Determine the (x, y) coordinate at the center of the cell enclosing the given text.  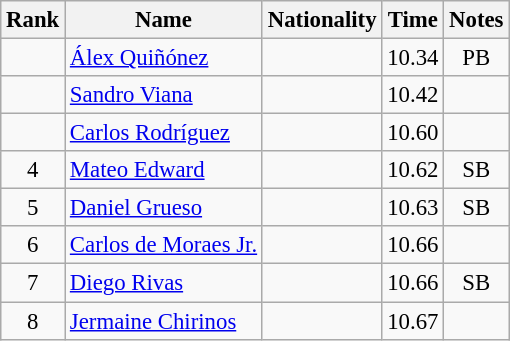
7 (33, 283)
Carlos Rodríguez (164, 133)
Name (164, 20)
6 (33, 245)
Álex Quiñónez (164, 58)
Rank (33, 20)
Mateo Edward (164, 170)
8 (33, 321)
10.60 (413, 133)
10.42 (413, 95)
Notes (476, 20)
10.62 (413, 170)
PB (476, 58)
10.34 (413, 58)
10.63 (413, 208)
Jermaine Chirinos (164, 321)
10.67 (413, 321)
Sandro Viana (164, 95)
5 (33, 208)
Diego Rivas (164, 283)
Nationality (322, 20)
Time (413, 20)
Daniel Grueso (164, 208)
4 (33, 170)
Carlos de Moraes Jr. (164, 245)
